Extract the [X, Y] coordinate from the center of the cell holding the provided text.  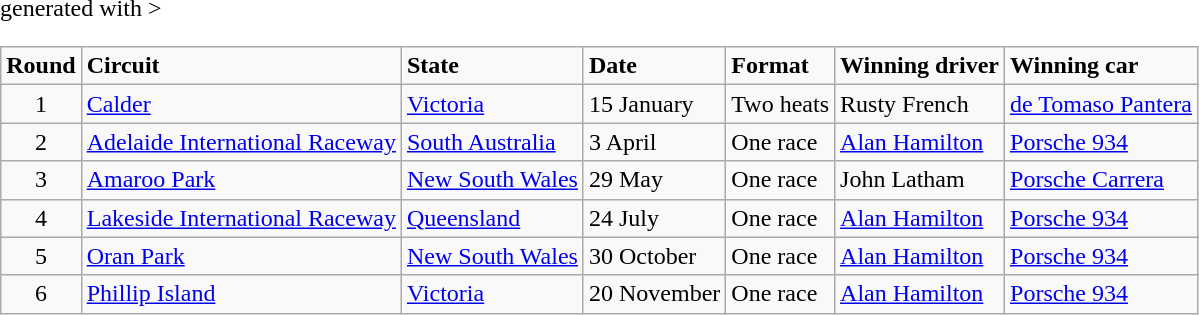
Adelaide International Raceway [241, 142]
30 October [654, 256]
Two heats [780, 104]
1 [41, 104]
20 November [654, 294]
de Tomaso Pantera [1102, 104]
Date [654, 66]
Queensland [492, 218]
4 [41, 218]
John Latham [920, 180]
15 January [654, 104]
3 [41, 180]
State [492, 66]
6 [41, 294]
24 July [654, 218]
Winning car [1102, 66]
2 [41, 142]
Porsche Carrera [1102, 180]
Calder [241, 104]
Format [780, 66]
29 May [654, 180]
Winning driver [920, 66]
5 [41, 256]
Round [41, 66]
Amaroo Park [241, 180]
Oran Park [241, 256]
3 April [654, 142]
Phillip Island [241, 294]
Rusty French [920, 104]
South Australia [492, 142]
Lakeside International Raceway [241, 218]
Circuit [241, 66]
